Pinpoint the cell where the given text exists, returning its [x, y] midpoint coordinate. 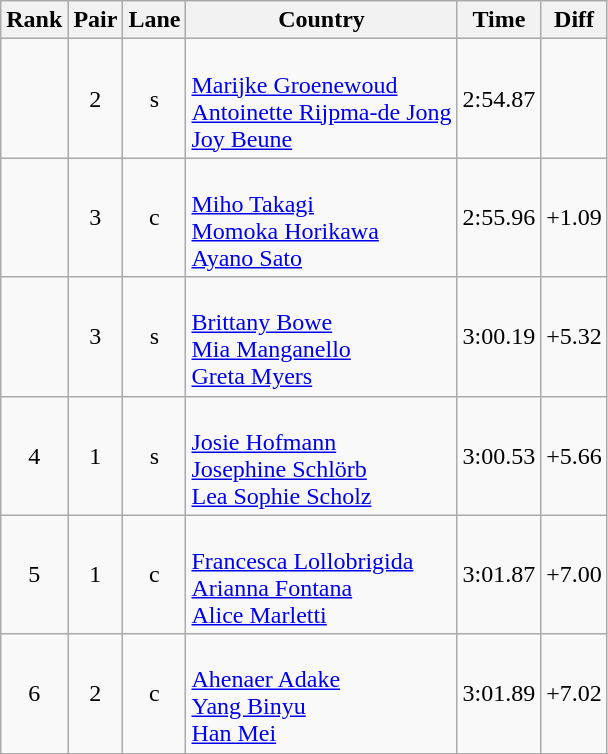
Country [322, 20]
Lane [154, 20]
5 [34, 574]
Pair [96, 20]
3:00.53 [499, 456]
Marijke GroenewoudAntoinette Rijpma-de JongJoy Beune [322, 98]
Miho TakagiMomoka HorikawaAyano Sato [322, 218]
Diff [574, 20]
+7.02 [574, 694]
6 [34, 694]
2:55.96 [499, 218]
Josie HofmannJosephine SchlörbLea Sophie Scholz [322, 456]
+7.00 [574, 574]
Time [499, 20]
2:54.87 [499, 98]
Rank [34, 20]
3:01.89 [499, 694]
+5.32 [574, 336]
3:00.19 [499, 336]
+1.09 [574, 218]
4 [34, 456]
Brittany BoweMia ManganelloGreta Myers [322, 336]
Francesca LollobrigidaArianna FontanaAlice Marletti [322, 574]
+5.66 [574, 456]
Ahenaer AdakeYang BinyuHan Mei [322, 694]
3:01.87 [499, 574]
